Determine the [X, Y] coordinate at the center of the cell enclosing the given text.  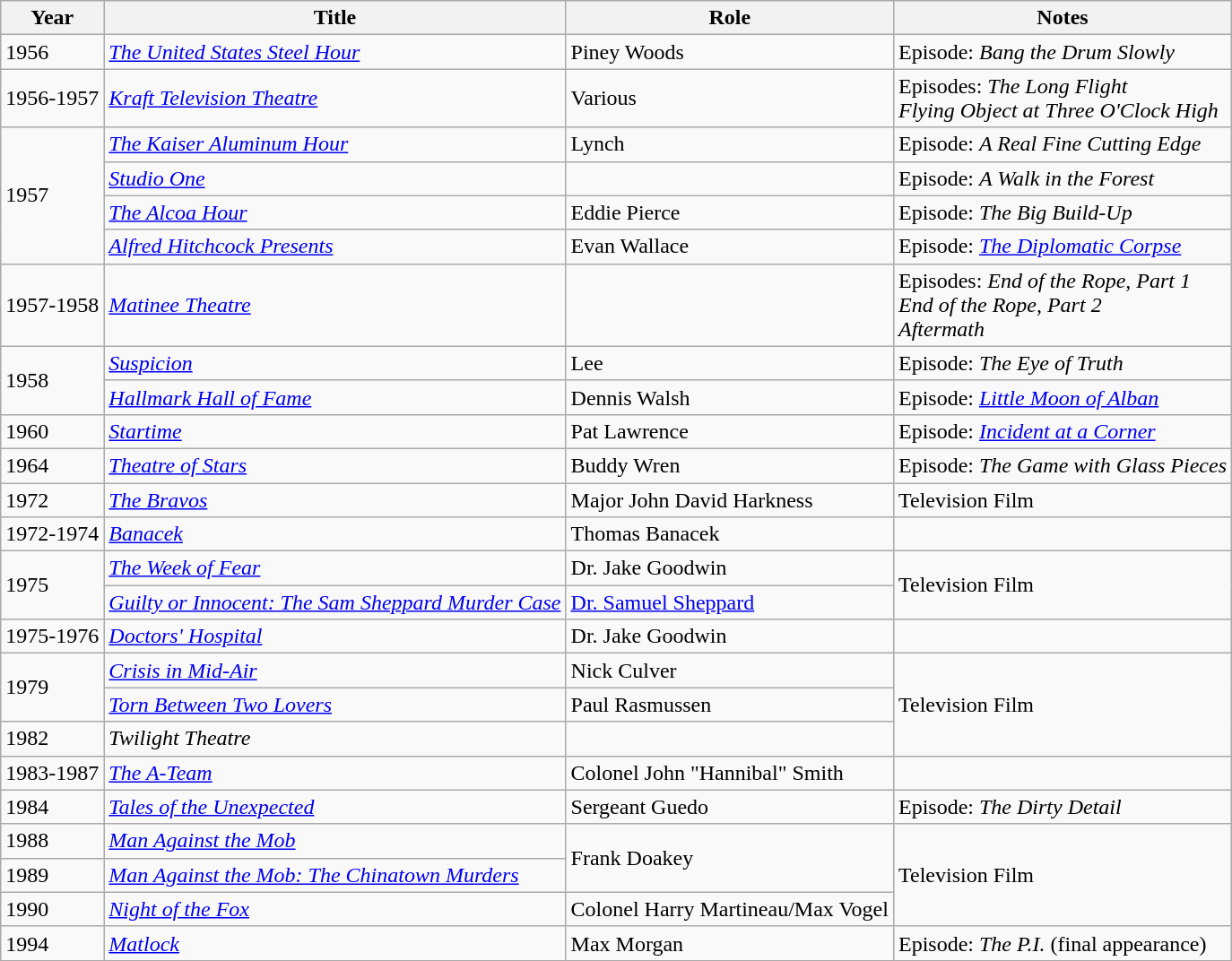
Torn Between Two Lovers [335, 705]
1975 [52, 585]
The Bravos [335, 499]
The United States Steel Hour [335, 52]
Lynch [730, 144]
Frank Doakey [730, 858]
1994 [52, 943]
Episode: The P.I. (final appearance) [1062, 943]
Various [730, 99]
Episodes: The Long FlightFlying Object at Three O'Clock High [1062, 99]
Matlock [335, 943]
Colonel Harry Martineau/Max Vogel [730, 909]
Sergeant Guedo [730, 807]
Man Against the Mob: The Chinatown Murders [335, 875]
1956-1957 [52, 99]
The Week of Fear [335, 568]
1958 [52, 380]
Max Morgan [730, 943]
Notes [1062, 18]
1964 [52, 465]
Nick Culver [730, 671]
Night of the Fox [335, 909]
Doctors' Hospital [335, 636]
1957 [52, 195]
Dr. Samuel Sheppard [730, 602]
1960 [52, 431]
Twilight Theatre [335, 739]
Episode: A Real Fine Cutting Edge [1062, 144]
1972 [52, 499]
Episodes: End of the Rope, Part 1End of the Rope, Part 2Aftermath [1062, 305]
Episode: The Eye of Truth [1062, 363]
Piney Woods [730, 52]
Eddie Pierce [730, 212]
1956 [52, 52]
Alfred Hitchcock Presents [335, 247]
Studio One [335, 178]
Year [52, 18]
Lee [730, 363]
Suspicion [335, 363]
Episode: A Walk in the Forest [1062, 178]
1957-1958 [52, 305]
Startime [335, 431]
Paul Rasmussen [730, 705]
1989 [52, 875]
Kraft Television Theatre [335, 99]
1984 [52, 807]
Banacek [335, 534]
Episode: The Big Build-Up [1062, 212]
Matinee Theatre [335, 305]
Hallmark Hall of Fame [335, 397]
1972-1974 [52, 534]
Title [335, 18]
Episode: The Dirty Detail [1062, 807]
The Alcoa Hour [335, 212]
Role [730, 18]
Dennis Walsh [730, 397]
Pat Lawrence [730, 431]
1975-1976 [52, 636]
Episode: Little Moon of Alban [1062, 397]
Theatre of Stars [335, 465]
Episode: The Diplomatic Corpse [1062, 247]
Evan Wallace [730, 247]
Thomas Banacek [730, 534]
1990 [52, 909]
Episode: The Game with Glass Pieces [1062, 465]
1988 [52, 841]
1982 [52, 739]
1983-1987 [52, 773]
Guilty or Innocent: The Sam Sheppard Murder Case [335, 602]
Episode: Incident at a Corner [1062, 431]
Buddy Wren [730, 465]
Crisis in Mid-Air [335, 671]
Man Against the Mob [335, 841]
The A-Team [335, 773]
Colonel John "Hannibal" Smith [730, 773]
The Kaiser Aluminum Hour [335, 144]
Episode: Bang the Drum Slowly [1062, 52]
Tales of the Unexpected [335, 807]
1979 [52, 688]
Major John David Harkness [730, 499]
